Return (x, y) of the center of cell containing provided text 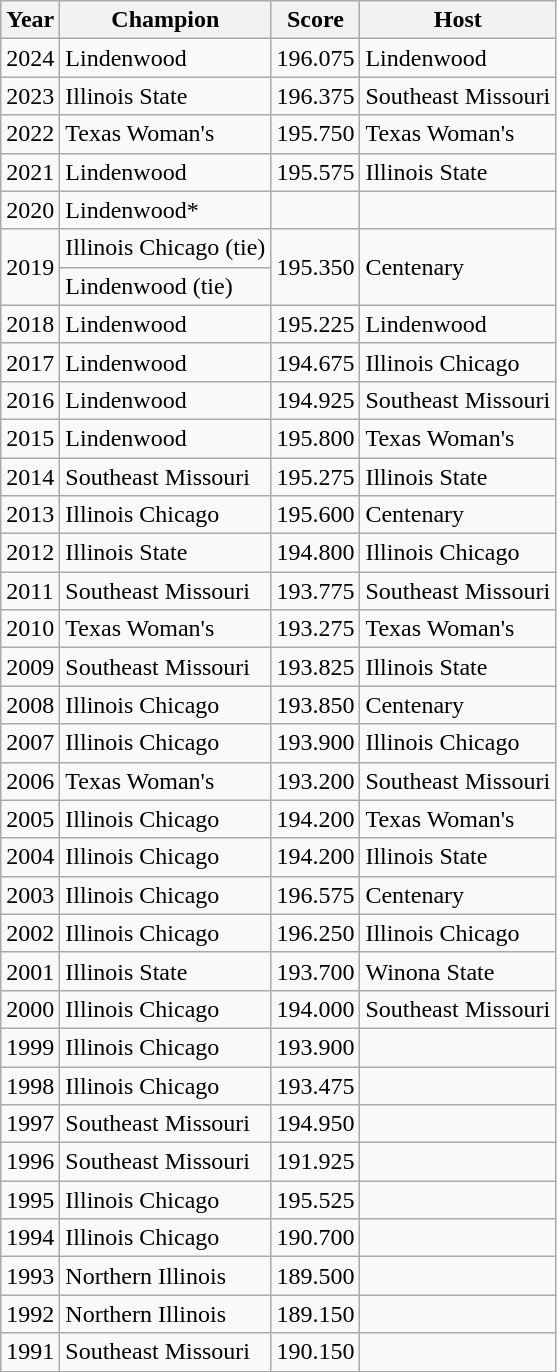
193.825 (316, 667)
195.525 (316, 1200)
1994 (30, 1238)
2008 (30, 705)
2006 (30, 781)
Score (316, 20)
Champion (166, 20)
2019 (30, 267)
1995 (30, 1200)
2021 (30, 172)
Year (30, 20)
195.225 (316, 324)
195.750 (316, 134)
2022 (30, 134)
2007 (30, 743)
2005 (30, 819)
196.575 (316, 895)
195.800 (316, 438)
2009 (30, 667)
1998 (30, 1085)
1997 (30, 1124)
193.850 (316, 705)
194.000 (316, 1009)
2012 (30, 553)
2003 (30, 895)
Host (458, 20)
194.925 (316, 400)
194.800 (316, 553)
193.275 (316, 629)
189.500 (316, 1276)
2018 (30, 324)
2011 (30, 591)
193.475 (316, 1085)
2020 (30, 210)
2023 (30, 96)
1993 (30, 1276)
1991 (30, 1352)
2024 (30, 58)
2014 (30, 477)
196.250 (316, 933)
193.200 (316, 781)
190.700 (316, 1238)
195.350 (316, 267)
196.375 (316, 96)
1999 (30, 1047)
Lindenwood (tie) (166, 286)
2001 (30, 971)
194.950 (316, 1124)
195.575 (316, 172)
2016 (30, 400)
2015 (30, 438)
Illinois Chicago (tie) (166, 248)
195.275 (316, 477)
190.150 (316, 1352)
Winona State (458, 971)
195.600 (316, 515)
1992 (30, 1314)
189.150 (316, 1314)
2002 (30, 933)
2013 (30, 515)
193.700 (316, 971)
Lindenwood* (166, 210)
193.775 (316, 591)
2000 (30, 1009)
196.075 (316, 58)
1996 (30, 1162)
191.925 (316, 1162)
2004 (30, 857)
2010 (30, 629)
2017 (30, 362)
194.675 (316, 362)
